Return (X, Y) of the center of cell containing provided text 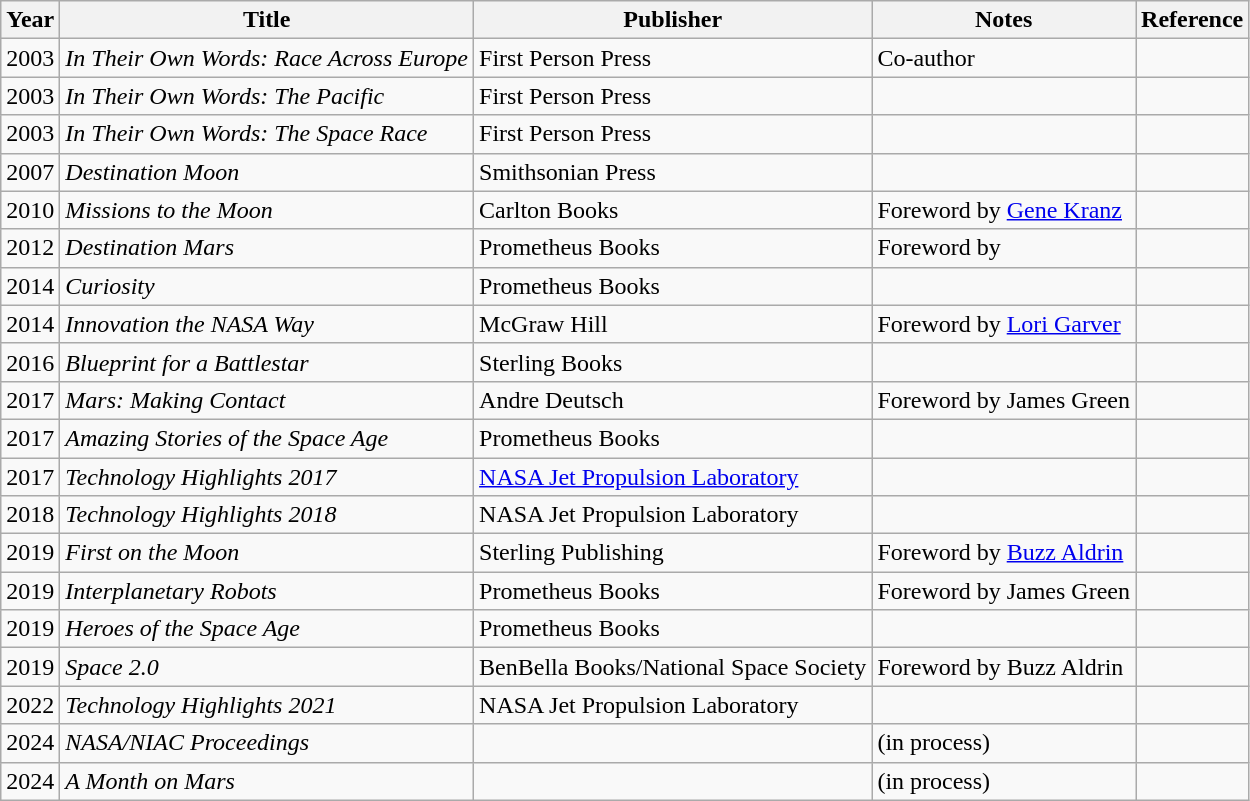
First on the Moon (267, 553)
Mars: Making Contact (267, 400)
Technology Highlights 2021 (267, 705)
Reference (1192, 20)
Blueprint for a Battlestar (267, 362)
Destination Moon (267, 172)
2007 (30, 172)
2018 (30, 515)
Andre Deutsch (673, 400)
Foreword by Lori Garver (1004, 324)
Missions to the Moon (267, 210)
Co-author (1004, 58)
Destination Mars (267, 248)
Title (267, 20)
Amazing Stories of the Space Age (267, 438)
2016 (30, 362)
Notes (1004, 20)
2010 (30, 210)
In Their Own Words: The Space Race (267, 134)
In Their Own Words: Race Across Europe (267, 58)
Technology Highlights 2018 (267, 515)
Curiosity (267, 286)
Heroes of the Space Age (267, 629)
2022 (30, 705)
BenBella Books/National Space Society (673, 667)
Foreword by (1004, 248)
Smithsonian Press (673, 172)
NASA/NIAC Proceedings (267, 743)
McGraw Hill (673, 324)
Publisher (673, 20)
Space 2.0 (267, 667)
Year (30, 20)
Sterling Publishing (673, 553)
Technology Highlights 2017 (267, 477)
2012 (30, 248)
Foreword by Gene Kranz (1004, 210)
A Month on Mars (267, 781)
Interplanetary Robots (267, 591)
Innovation the NASA Way (267, 324)
Sterling Books (673, 362)
Carlton Books (673, 210)
In Their Own Words: The Pacific (267, 96)
